Return [x, y] of the center of cell containing provided text 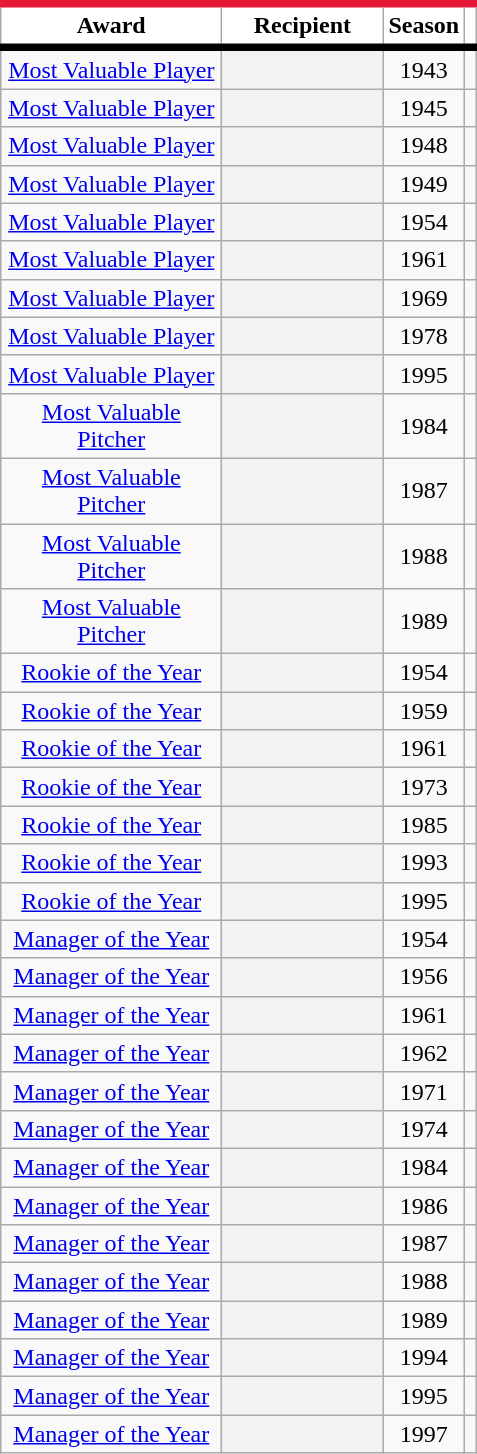
1973 [424, 787]
Award [112, 26]
1997 [424, 1434]
Season [424, 26]
1978 [424, 336]
1962 [424, 1053]
1959 [424, 711]
1993 [424, 863]
1994 [424, 1358]
1948 [424, 146]
1945 [424, 108]
1974 [424, 1129]
1969 [424, 298]
1985 [424, 825]
1971 [424, 1091]
1986 [424, 1205]
Recipient [302, 26]
1943 [424, 68]
1949 [424, 184]
1956 [424, 977]
